Detect which cell encompasses the target text, then output its [X, Y] center coordinate. 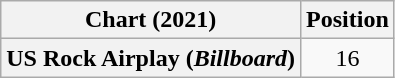
US Rock Airplay (Billboard) [151, 58]
Position [348, 20]
Chart (2021) [151, 20]
16 [348, 58]
